Pinpoint the cell where the given text exists, returning its [X, Y] midpoint coordinate. 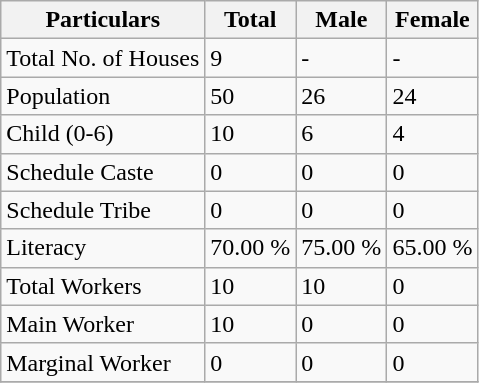
9 [250, 58]
4 [432, 134]
Literacy [103, 248]
50 [250, 96]
Total No. of Houses [103, 58]
65.00 % [432, 248]
Total Workers [103, 286]
Particulars [103, 20]
70.00 % [250, 248]
Schedule Tribe [103, 210]
Marginal Worker [103, 362]
26 [342, 96]
Female [432, 20]
Child (0-6) [103, 134]
Main Worker [103, 324]
6 [342, 134]
Male [342, 20]
Schedule Caste [103, 172]
24 [432, 96]
75.00 % [342, 248]
Population [103, 96]
Total [250, 20]
